Extract the [x, y] coordinate from the center of the cell holding the provided text.  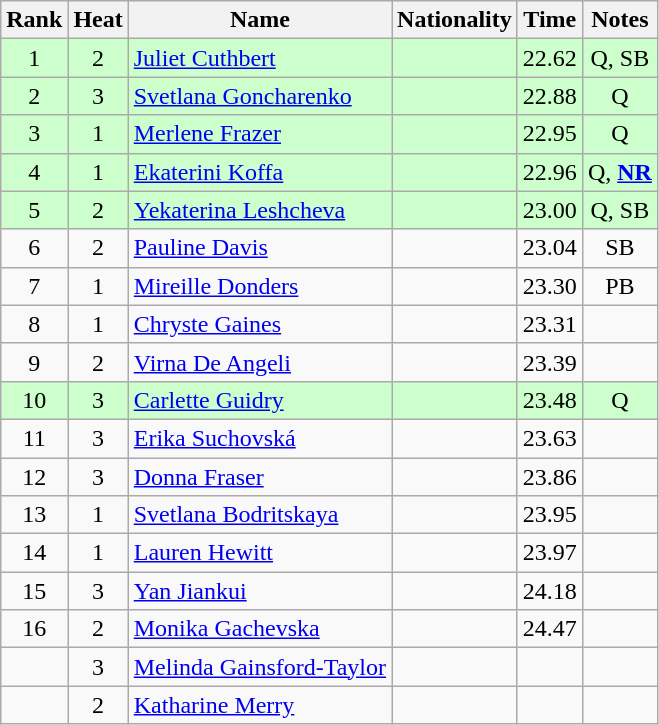
23.04 [550, 248]
Name [260, 20]
13 [34, 515]
23.00 [550, 210]
24.18 [550, 591]
23.97 [550, 553]
23.30 [550, 286]
Yan Jiankui [260, 591]
15 [34, 591]
6 [34, 248]
Nationality [455, 20]
Carlette Guidry [260, 400]
4 [34, 172]
14 [34, 553]
PB [620, 286]
7 [34, 286]
23.31 [550, 324]
Donna Fraser [260, 477]
Time [550, 20]
8 [34, 324]
Notes [620, 20]
Monika Gachevska [260, 629]
Chryste Gaines [260, 324]
Merlene Frazer [260, 134]
Yekaterina Leshcheva [260, 210]
Heat [98, 20]
23.95 [550, 515]
22.88 [550, 96]
22.95 [550, 134]
16 [34, 629]
23.86 [550, 477]
9 [34, 362]
Svetlana Bodritskaya [260, 515]
Erika Suchovská [260, 438]
Katharine Merry [260, 705]
23.39 [550, 362]
Rank [34, 20]
Svetlana Goncharenko [260, 96]
23.48 [550, 400]
Ekaterini Koffa [260, 172]
22.96 [550, 172]
Melinda Gainsford-Taylor [260, 667]
SB [620, 248]
22.62 [550, 58]
24.47 [550, 629]
Lauren Hewitt [260, 553]
12 [34, 477]
Q, NR [620, 172]
5 [34, 210]
23.63 [550, 438]
11 [34, 438]
Mireille Donders [260, 286]
Virna De Angeli [260, 362]
Pauline Davis [260, 248]
10 [34, 400]
Juliet Cuthbert [260, 58]
